Scan for the cell matching the given text and deliver its [X, Y] coordinate at center. 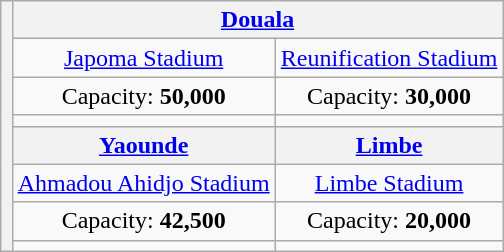
Yaounde [144, 145]
Capacity: 42,500 [144, 221]
Limbe Stadium [389, 183]
Ahmadou Ahidjo Stadium [144, 183]
Capacity: 50,000 [144, 96]
Capacity: 30,000 [389, 96]
Limbe [389, 145]
Reunification Stadium [389, 58]
Japoma Stadium [144, 58]
Douala [258, 20]
Capacity: 20,000 [389, 221]
